Pinpoint the cell where the given text exists, returning its (X, Y) midpoint coordinate. 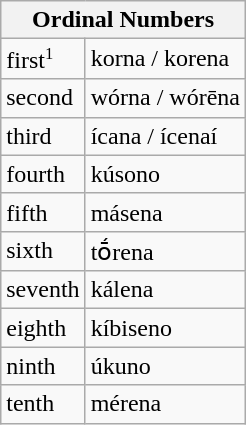
úkuno (165, 366)
second (43, 98)
fourth (43, 174)
eighth (43, 328)
mérena (165, 404)
tenth (43, 404)
seventh (43, 290)
kálena (165, 290)
first1 (43, 59)
kíbiseno (165, 328)
third (43, 136)
másena (165, 212)
ninth (43, 366)
sixth (43, 251)
fifth (43, 212)
tṓrena (165, 251)
korna / korena (165, 59)
wórna / wórēna (165, 98)
ícana / ícenaí (165, 136)
Ordinal Numbers (124, 20)
kúsono (165, 174)
